Provide the [x, y] coordinate of the cell's center where the given text is located.  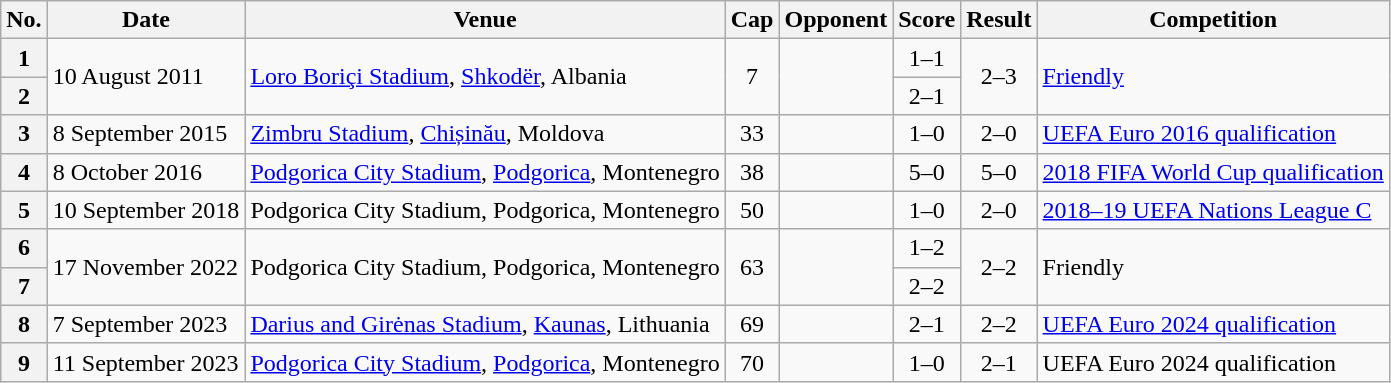
Loro Boriçi Stadium, Shkodër, Albania [485, 77]
Opponent [836, 20]
Venue [485, 20]
2018–19 UEFA Nations League C [1213, 210]
1 [24, 58]
1–1 [927, 58]
33 [752, 134]
11 September 2023 [146, 362]
8 [24, 324]
10 September 2018 [146, 210]
Zimbru Stadium, Chișinău, Moldova [485, 134]
5 [24, 210]
4 [24, 172]
Darius and Girėnas Stadium, Kaunas, Lithuania [485, 324]
Date [146, 20]
No. [24, 20]
Result [999, 20]
Score [927, 20]
2–3 [999, 77]
3 [24, 134]
8 September 2015 [146, 134]
2 [24, 96]
8 October 2016 [146, 172]
9 [24, 362]
70 [752, 362]
10 August 2011 [146, 77]
63 [752, 267]
6 [24, 248]
UEFA Euro 2016 qualification [1213, 134]
1–2 [927, 248]
2018 FIFA World Cup qualification [1213, 172]
69 [752, 324]
Competition [1213, 20]
17 November 2022 [146, 267]
Cap [752, 20]
7 September 2023 [146, 324]
38 [752, 172]
50 [752, 210]
